Provide the (x, y) coordinate of the cell's center where the given text is located.  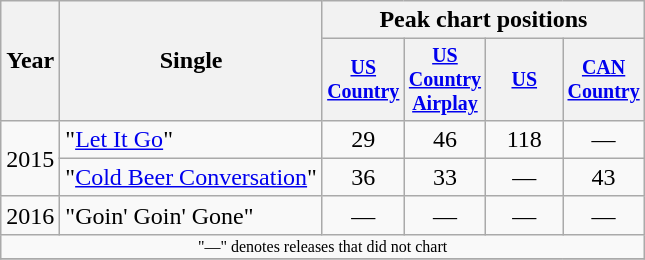
"Cold Beer Conversation" (192, 177)
Year (30, 61)
US (524, 80)
118 (524, 139)
Peak chart positions (483, 20)
Single (192, 61)
"Let It Go" (192, 139)
36 (363, 177)
2015 (30, 158)
"—" denotes releases that did not chart (323, 246)
US Country (363, 80)
CAN Country (604, 80)
33 (445, 177)
"Goin' Goin' Gone" (192, 215)
US Country Airplay (445, 80)
2016 (30, 215)
29 (363, 139)
43 (604, 177)
46 (445, 139)
